Detect which cell encompasses the target text, then output its [x, y] center coordinate. 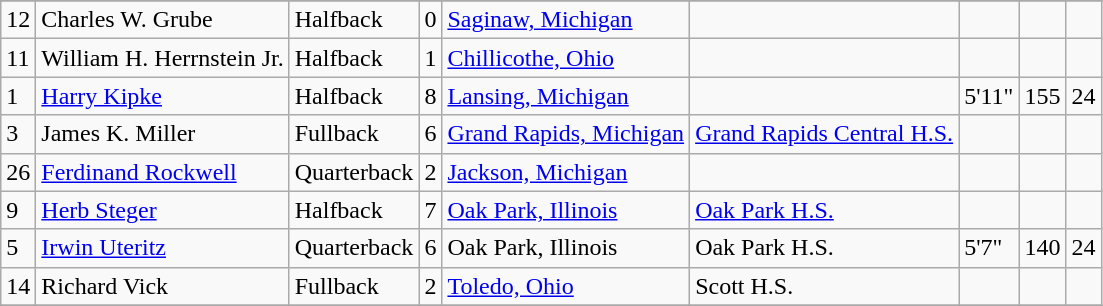
5 [18, 248]
0 [430, 20]
Richard Vick [162, 286]
Grand Rapids Central H.S. [824, 134]
Harry Kipke [162, 96]
Grand Rapids, Michigan [566, 134]
Lansing, Michigan [566, 96]
14 [18, 286]
11 [18, 58]
Jackson, Michigan [566, 172]
James K. Miller [162, 134]
5'11" [989, 96]
8 [430, 96]
Ferdinand Rockwell [162, 172]
Herb Steger [162, 210]
155 [1042, 96]
Chillicothe, Ohio [566, 58]
3 [18, 134]
12 [18, 20]
Irwin Uteritz [162, 248]
Charles W. Grube [162, 20]
9 [18, 210]
Toledo, Ohio [566, 286]
William H. Herrnstein Jr. [162, 58]
5'7" [989, 248]
140 [1042, 248]
26 [18, 172]
7 [430, 210]
Scott H.S. [824, 286]
Saginaw, Michigan [566, 20]
